Find where the given text appears and provide that cell's center as (x, y) coordinate. 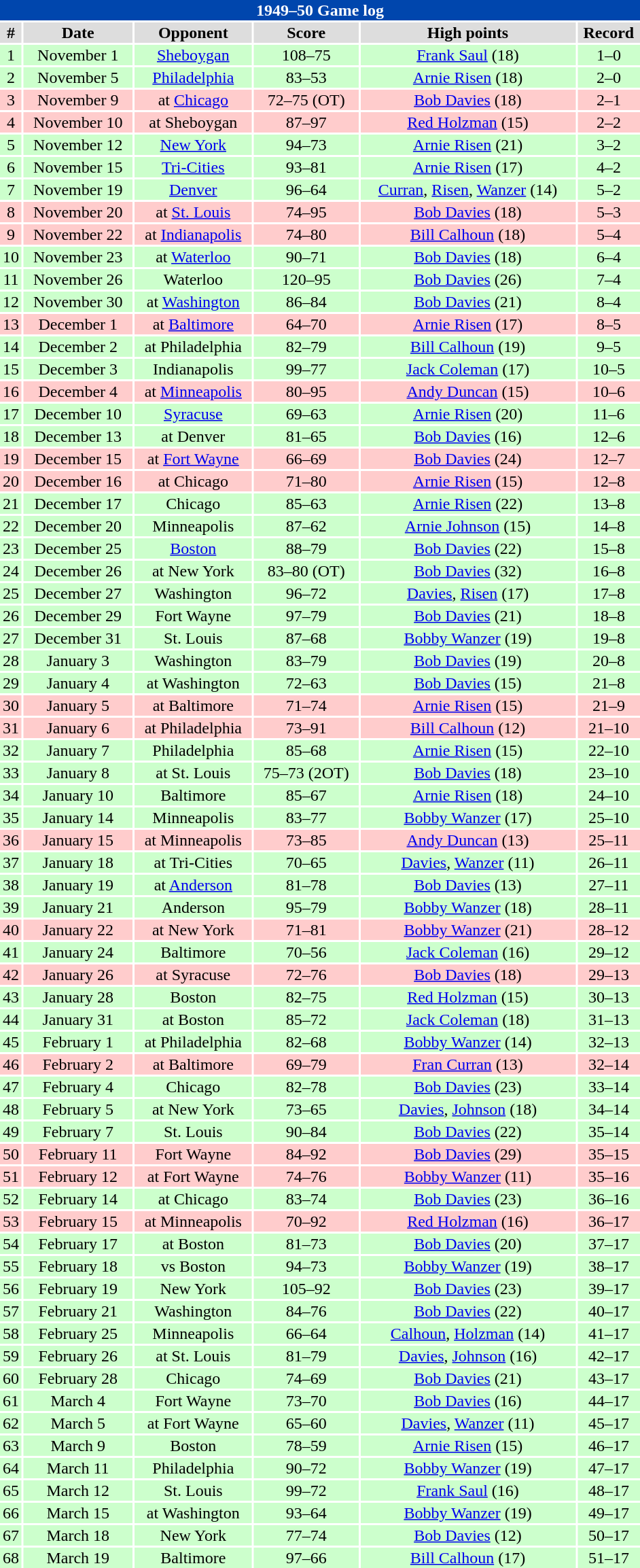
29 (11, 683)
Bob Davies (15) (467, 683)
November 9 (77, 100)
December 1 (77, 324)
36 (11, 840)
19 (11, 459)
81–73 (306, 1244)
33–14 (609, 1087)
Andy Duncan (13) (467, 840)
February 12 (77, 1177)
40 (11, 930)
Arnie Risen (20) (467, 414)
51–17 (609, 1558)
46–17 (609, 1446)
23 (11, 548)
82–68 (306, 1042)
85–63 (306, 504)
12–6 (609, 436)
at Anderson (193, 885)
53 (11, 1221)
70–56 (306, 952)
Sheboygan (193, 55)
January 3 (77, 661)
Bob Davies (32) (467, 571)
Frank Saul (18) (467, 55)
70–65 (306, 863)
59 (11, 1356)
37–17 (609, 1244)
December 20 (77, 526)
November 15 (77, 167)
96–72 (306, 593)
62 (11, 1423)
February 18 (77, 1266)
8–5 (609, 324)
85–72 (306, 1020)
20–8 (609, 661)
November 10 (77, 122)
70–92 (306, 1221)
January 8 (77, 773)
11 (11, 279)
24 (11, 571)
90–71 (306, 257)
February 26 (77, 1356)
December 2 (77, 347)
January 15 (77, 840)
49–17 (609, 1513)
93–64 (306, 1513)
3 (11, 100)
8 (11, 212)
66–69 (306, 459)
January 18 (77, 863)
47 (11, 1087)
90–84 (306, 1132)
Jack Coleman (18) (467, 1020)
Davies, Johnson (18) (467, 1109)
Jack Coleman (16) (467, 952)
64 (11, 1468)
15 (11, 369)
97–66 (306, 1558)
20 (11, 481)
55 (11, 1266)
December 31 (77, 638)
71–81 (306, 930)
March 4 (77, 1401)
37 (11, 863)
49 (11, 1132)
Bob Davies (20) (467, 1244)
46 (11, 1064)
February 25 (77, 1334)
16–8 (609, 571)
Fran Curran (13) (467, 1064)
February 14 (77, 1199)
March 12 (77, 1491)
57 (11, 1311)
38 (11, 885)
72–63 (306, 683)
4–2 (609, 167)
January 14 (77, 818)
5–2 (609, 190)
32–14 (609, 1064)
5 (11, 145)
Bob Davies (26) (467, 279)
86–84 (306, 302)
November 12 (77, 145)
35–15 (609, 1154)
6 (11, 167)
27 (11, 638)
Bobby Wanzer (21) (467, 930)
March 19 (77, 1558)
108–75 (306, 55)
51 (11, 1177)
16 (11, 391)
82–79 (306, 347)
Bob Davies (29) (467, 1154)
Bill Calhoun (17) (467, 1558)
36–17 (609, 1221)
March 18 (77, 1535)
February 2 (77, 1064)
vs Boston (193, 1266)
60 (11, 1378)
85–68 (306, 750)
73–91 (306, 728)
99–72 (306, 1491)
82–78 (306, 1087)
December 17 (77, 504)
21 (11, 504)
1949–50 Game log (320, 10)
Score (306, 33)
67 (11, 1535)
Bob Davies (13) (467, 885)
November 30 (77, 302)
Bob Davies (19) (467, 661)
November 23 (77, 257)
Bob Davies (24) (467, 459)
95–79 (306, 907)
34 (11, 795)
71–74 (306, 705)
50–17 (609, 1535)
66–64 (306, 1334)
84–76 (306, 1311)
at Waterloo (193, 257)
at Tri-Cities (193, 863)
72–75 (OT) (306, 100)
63 (11, 1446)
17 (11, 414)
68 (11, 1558)
74–80 (306, 234)
93–81 (306, 167)
83–53 (306, 77)
2–0 (609, 77)
77–74 (306, 1535)
33 (11, 773)
January 10 (77, 795)
February 21 (77, 1311)
87–68 (306, 638)
Indianapolis (193, 369)
February 7 (77, 1132)
Arnie Johnson (15) (467, 526)
at Syracuse (193, 975)
at Indianapolis (193, 234)
7 (11, 190)
40–17 (609, 1311)
at Sheboygan (193, 122)
November 26 (77, 279)
March 9 (77, 1446)
39 (11, 907)
6–4 (609, 257)
February 19 (77, 1289)
22 (11, 526)
Record (609, 33)
105–92 (306, 1289)
February 5 (77, 1109)
26–11 (609, 863)
21–8 (609, 683)
28–12 (609, 930)
December 3 (77, 369)
Frank Saul (16) (467, 1491)
11–6 (609, 414)
December 25 (77, 548)
January 5 (77, 705)
November 19 (77, 190)
12 (11, 302)
January 21 (77, 907)
74–76 (306, 1177)
45–17 (609, 1423)
12–8 (609, 481)
Date (77, 33)
73–70 (306, 1401)
Calhoun, Holzman (14) (467, 1334)
83–79 (306, 661)
Red Holzman (16) (467, 1221)
November 1 (77, 55)
28 (11, 661)
31–13 (609, 1020)
30–13 (609, 997)
December 16 (77, 481)
83–80 (OT) (306, 571)
39–17 (609, 1289)
87–62 (306, 526)
81–78 (306, 885)
Arnie Risen (21) (467, 145)
25–10 (609, 818)
January 4 (77, 683)
65 (11, 1491)
Bill Calhoun (18) (467, 234)
41 (11, 952)
35–16 (609, 1177)
44–17 (609, 1401)
December 26 (77, 571)
Davies, Johnson (16) (467, 1356)
52 (11, 1199)
29–13 (609, 975)
Waterloo (193, 279)
January 22 (77, 930)
8–4 (609, 302)
47–17 (609, 1468)
27–11 (609, 885)
Davies, Risen (17) (467, 593)
87–97 (306, 122)
2 (11, 77)
14 (11, 347)
21–10 (609, 728)
41–17 (609, 1334)
December 27 (77, 593)
1 (11, 55)
81–79 (306, 1356)
January 7 (77, 750)
31 (11, 728)
42–17 (609, 1356)
December 13 (77, 436)
High points (467, 33)
45 (11, 1042)
69–63 (306, 414)
3–2 (609, 145)
43 (11, 997)
December 4 (77, 391)
13–8 (609, 504)
March 15 (77, 1513)
29–12 (609, 952)
73–65 (306, 1109)
96–64 (306, 190)
78–59 (306, 1446)
5–3 (609, 212)
February 1 (77, 1042)
85–67 (306, 795)
18 (11, 436)
25–11 (609, 840)
56 (11, 1289)
32 (11, 750)
61 (11, 1401)
15–8 (609, 548)
38–17 (609, 1266)
34–14 (609, 1109)
November 20 (77, 212)
Denver (193, 190)
Jack Coleman (17) (467, 369)
January 19 (77, 885)
74–69 (306, 1378)
99–77 (306, 369)
November 5 (77, 77)
10–6 (609, 391)
March 5 (77, 1423)
February 28 (77, 1378)
17–8 (609, 593)
5–4 (609, 234)
7–4 (609, 279)
90–72 (306, 1468)
Bill Calhoun (19) (467, 347)
74–95 (306, 212)
# (11, 33)
30 (11, 705)
Syracuse (193, 414)
18–8 (609, 616)
48 (11, 1109)
83–77 (306, 818)
December 15 (77, 459)
Bill Calhoun (12) (467, 728)
50 (11, 1154)
25 (11, 593)
at Denver (193, 436)
65–60 (306, 1423)
Tri-Cities (193, 167)
97–79 (306, 616)
January 31 (77, 1020)
14–8 (609, 526)
72–76 (306, 975)
December 10 (77, 414)
26 (11, 616)
75–73 (2OT) (306, 773)
21–9 (609, 705)
43–17 (609, 1378)
48–17 (609, 1491)
January 24 (77, 952)
28–11 (609, 907)
November 22 (77, 234)
Bobby Wanzer (14) (467, 1042)
24–10 (609, 795)
December 29 (77, 616)
42 (11, 975)
88–79 (306, 548)
83–74 (306, 1199)
80–95 (306, 391)
9 (11, 234)
71–80 (306, 481)
January 26 (77, 975)
Arnie Risen (22) (467, 504)
March 11 (77, 1468)
120–95 (306, 279)
January 28 (77, 997)
64–70 (306, 324)
February 4 (77, 1087)
Bobby Wanzer (18) (467, 907)
February 17 (77, 1244)
2–1 (609, 100)
32–13 (609, 1042)
Opponent (193, 33)
Bobby Wanzer (11) (467, 1177)
81–65 (306, 436)
35–14 (609, 1132)
10 (11, 257)
23–10 (609, 773)
84–92 (306, 1154)
4 (11, 122)
Anderson (193, 907)
69–79 (306, 1064)
February 11 (77, 1154)
54 (11, 1244)
13 (11, 324)
Bob Davies (12) (467, 1535)
36–16 (609, 1199)
58 (11, 1334)
22–10 (609, 750)
Bobby Wanzer (17) (467, 818)
44 (11, 1020)
Andy Duncan (15) (467, 391)
9–5 (609, 347)
12–7 (609, 459)
1–0 (609, 55)
19–8 (609, 638)
66 (11, 1513)
82–75 (306, 997)
35 (11, 818)
2–2 (609, 122)
10–5 (609, 369)
January 6 (77, 728)
February 15 (77, 1221)
73–85 (306, 840)
Curran, Risen, Wanzer (14) (467, 190)
